Locate the cell with the specified text and output its [X, Y] center coordinate. 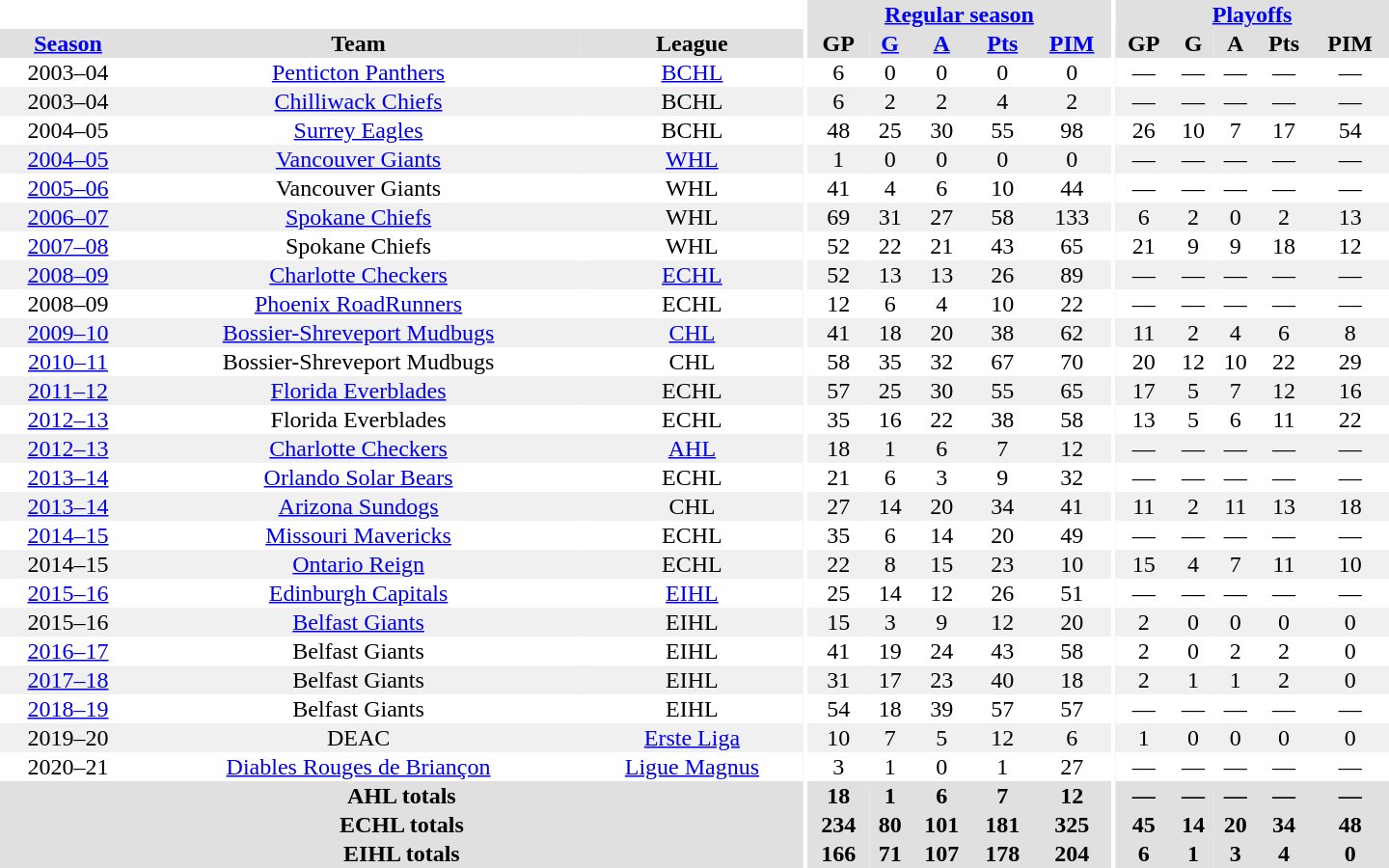
325 [1072, 825]
133 [1072, 217]
Orlando Solar Bears [359, 477]
Diables Rouges de Briançon [359, 767]
Missouri Mavericks [359, 535]
2005–06 [68, 188]
Erste Liga [693, 738]
2009–10 [68, 333]
44 [1072, 188]
Ligue Magnus [693, 767]
80 [890, 825]
DEAC [359, 738]
24 [941, 651]
League [693, 43]
EIHL totals [401, 854]
40 [1003, 680]
2020–21 [68, 767]
Arizona Sundogs [359, 506]
67 [1003, 362]
62 [1072, 333]
69 [839, 217]
19 [890, 651]
98 [1072, 130]
2016–17 [68, 651]
234 [839, 825]
2006–07 [68, 217]
71 [890, 854]
Playoffs [1252, 14]
204 [1072, 854]
Surrey Eagles [359, 130]
Penticton Panthers [359, 72]
2018–19 [68, 709]
89 [1072, 275]
2019–20 [68, 738]
ECHL totals [401, 825]
Chilliwack Chiefs [359, 101]
181 [1003, 825]
Edinburgh Capitals [359, 593]
39 [941, 709]
AHL totals [401, 796]
101 [941, 825]
Ontario Reign [359, 564]
AHL [693, 448]
2011–12 [68, 391]
107 [941, 854]
166 [839, 854]
51 [1072, 593]
70 [1072, 362]
2010–11 [68, 362]
178 [1003, 854]
29 [1350, 362]
45 [1144, 825]
Phoenix RoadRunners [359, 304]
Season [68, 43]
2017–18 [68, 680]
2007–08 [68, 246]
Regular season [960, 14]
Team [359, 43]
49 [1072, 535]
